From the cell containing the given text, extract its center point as [X, Y] coordinate. 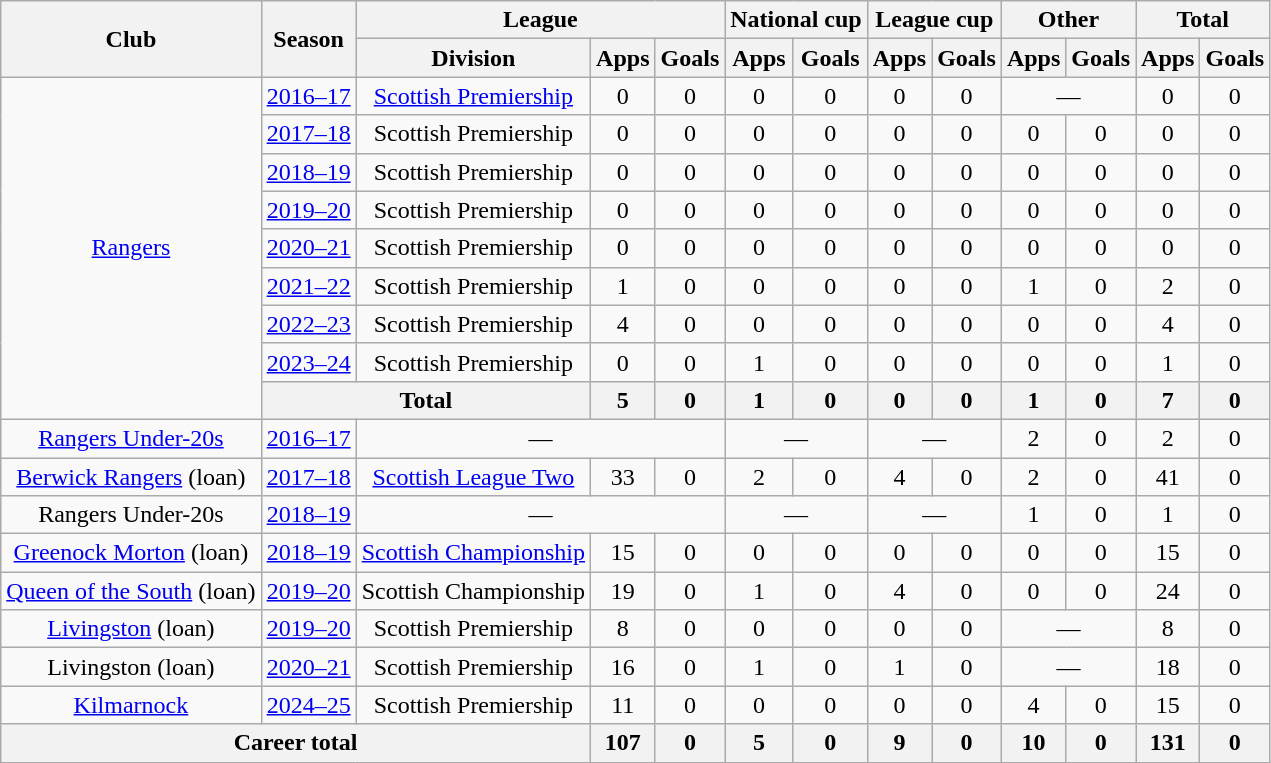
Division [473, 58]
2022–23 [308, 324]
11 [623, 705]
2023–24 [308, 362]
Other [1068, 20]
24 [1168, 591]
7 [1168, 400]
2024–25 [308, 705]
Scottish League Two [473, 477]
Club [131, 39]
Queen of the South (loan) [131, 591]
10 [1033, 743]
Kilmarnock [131, 705]
33 [623, 477]
9 [899, 743]
107 [623, 743]
2021–22 [308, 286]
18 [1168, 667]
League [540, 20]
16 [623, 667]
League cup [934, 20]
Career total [296, 743]
Season [308, 39]
Rangers [131, 248]
Greenock Morton (loan) [131, 553]
National cup [796, 20]
131 [1168, 743]
Berwick Rangers (loan) [131, 477]
19 [623, 591]
41 [1168, 477]
